For the text-containing cell, return its midpoint in (X, Y) coordinate format. 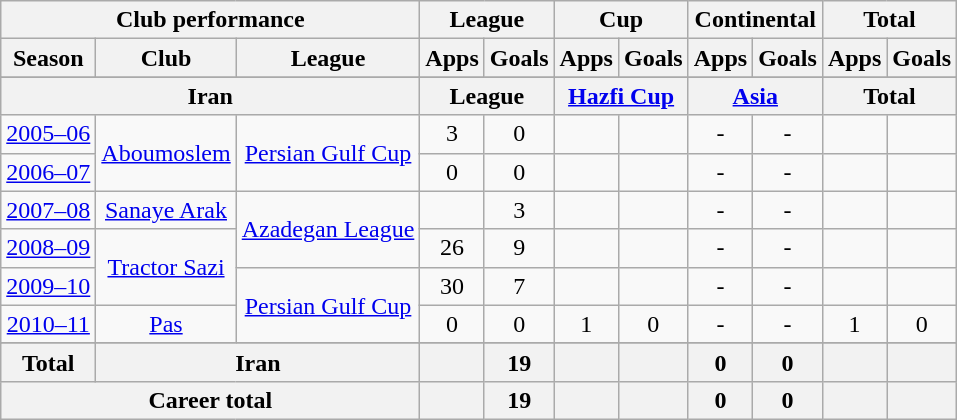
Club (166, 58)
Continental (755, 20)
2010–11 (48, 324)
2009–10 (48, 286)
Azadegan League (328, 229)
2008–09 (48, 248)
2006–07 (48, 172)
Career total (210, 400)
30 (452, 286)
9 (519, 248)
2007–08 (48, 210)
Pas (166, 324)
Aboumoslem (166, 153)
7 (519, 286)
Club performance (210, 20)
Tractor Sazi (166, 267)
26 (452, 248)
2005–06 (48, 134)
Sanaye Arak (166, 210)
Cup (621, 20)
Hazfi Cup (621, 96)
Asia (755, 96)
Season (48, 58)
